Capture the cell that displays the provided text and extract its [x, y] central coordinate. 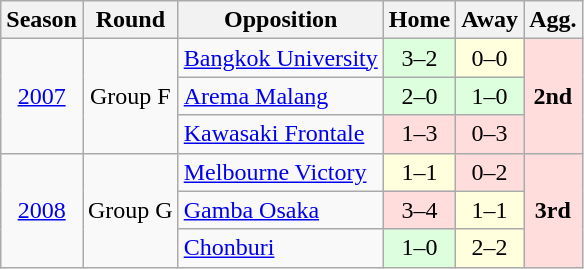
0–0 [490, 58]
Away [490, 20]
Home [419, 20]
0–2 [490, 172]
1–3 [419, 134]
Agg. [553, 20]
3rd [553, 210]
Bangkok University [280, 58]
Melbourne Victory [280, 172]
2008 [42, 210]
Gamba Osaka [280, 210]
0–3 [490, 134]
2007 [42, 96]
Kawasaki Frontale [280, 134]
2–0 [419, 96]
2nd [553, 96]
Group G [130, 210]
Season [42, 20]
Round [130, 20]
Chonburi [280, 248]
2–2 [490, 248]
Group F [130, 96]
Arema Malang [280, 96]
Opposition [280, 20]
3–2 [419, 58]
3–4 [419, 210]
